From the cell containing the given text, extract its center point as (x, y) coordinate. 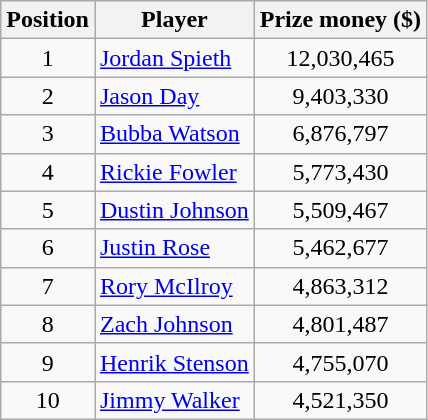
Zach Johnson (174, 324)
Henrik Stenson (174, 362)
7 (48, 286)
9,403,330 (340, 96)
4,863,312 (340, 286)
Jason Day (174, 96)
Prize money ($) (340, 20)
Justin Rose (174, 248)
5,773,430 (340, 172)
2 (48, 96)
Rickie Fowler (174, 172)
6 (48, 248)
Bubba Watson (174, 134)
5 (48, 210)
3 (48, 134)
10 (48, 400)
5,509,467 (340, 210)
6,876,797 (340, 134)
4,755,070 (340, 362)
12,030,465 (340, 58)
4 (48, 172)
Player (174, 20)
Position (48, 20)
4,521,350 (340, 400)
4,801,487 (340, 324)
Jordan Spieth (174, 58)
5,462,677 (340, 248)
Jimmy Walker (174, 400)
1 (48, 58)
Dustin Johnson (174, 210)
8 (48, 324)
9 (48, 362)
Rory McIlroy (174, 286)
